Output the (X, Y) coordinate of the center of the cell containing the given text.  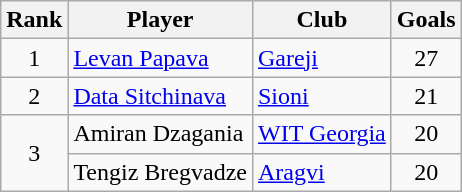
Data Sitchinava (160, 96)
Amiran Dzagania (160, 134)
Tengiz Bregvadze (160, 172)
2 (34, 96)
Player (160, 20)
1 (34, 58)
Gareji (322, 58)
Aragvi (322, 172)
Sioni (322, 96)
27 (426, 58)
Rank (34, 20)
Club (322, 20)
WIT Georgia (322, 134)
Goals (426, 20)
Levan Papava (160, 58)
3 (34, 153)
21 (426, 96)
